Detect which cell encompasses the target text, then output its [X, Y] center coordinate. 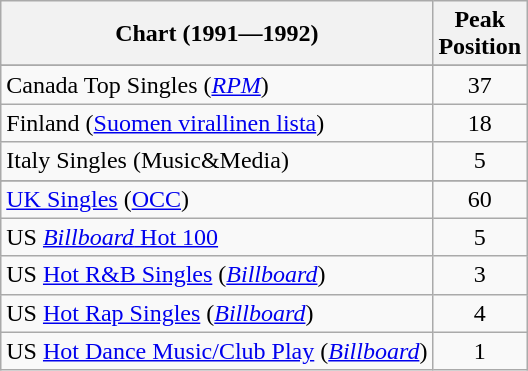
Chart (1991—1992) [217, 34]
Canada Top Singles (RPM) [217, 85]
37 [480, 85]
Finland (Suomen virallinen lista) [217, 123]
18 [480, 123]
US Billboard Hot 100 [217, 237]
60 [480, 199]
UK Singles (OCC) [217, 199]
4 [480, 313]
Italy Singles (Music&Media) [217, 161]
US Hot R&B Singles (Billboard) [217, 275]
3 [480, 275]
US Hot Dance Music/Club Play (Billboard) [217, 351]
US Hot Rap Singles (Billboard) [217, 313]
1 [480, 351]
PeakPosition [480, 34]
